Capture the cell that displays the provided text and extract its [X, Y] central coordinate. 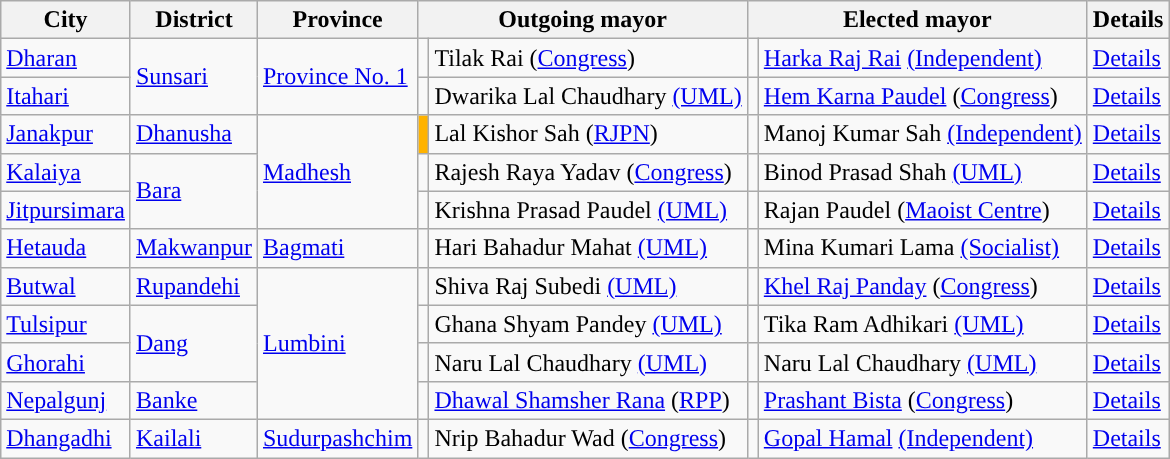
Hem Karna Paudel (Congress) [922, 96]
Dang [194, 343]
Bagmati [337, 248]
Rupandehi [194, 286]
Hari Bahadur Mahat (UML) [588, 248]
Lal Kishor Sah (RJPN) [588, 134]
Dhangadhi [66, 438]
Nrip Bahadur Wad (Congress) [588, 438]
Butwal [66, 286]
Manoj Kumar Sah (Independent) [922, 134]
Dharan [66, 58]
Krishna Prasad Paudel (UML) [588, 210]
Outgoing mayor [582, 20]
Sudurpashchim [337, 438]
Janakpur [66, 134]
Harka Raj Rai (Independent) [922, 58]
Banke [194, 400]
Madhesh [337, 172]
Prashant Bista (Congress) [922, 400]
Bara [194, 191]
Kailali [194, 438]
Hetauda [66, 248]
Lumbini [337, 343]
Kalaiya [66, 172]
Tika Ram Adhikari (UML) [922, 324]
Nepalgunj [66, 400]
Ghana Shyam Pandey (UML) [588, 324]
Binod Prasad Shah (UML) [922, 172]
City [66, 20]
Dhanusha [194, 134]
Shiva Raj Subedi (UML) [588, 286]
Gopal Hamal (Independent) [922, 438]
Khel Raj Panday (Congress) [922, 286]
Dwarika Lal Chaudhary (UML) [588, 96]
Ghorahi [66, 362]
Itahari [66, 96]
Jitpursimara [66, 210]
Mina Kumari Lama (Socialist) [922, 248]
Tulsipur [66, 324]
Rajesh Raya Yadav (Congress) [588, 172]
Tilak Rai (Congress) [588, 58]
Sunsari [194, 77]
Province [337, 20]
Makwanpur [194, 248]
District [194, 20]
Province No. 1 [337, 77]
Elected mayor [917, 20]
Dhawal Shamsher Rana (RPP) [588, 400]
Rajan Paudel (Maoist Centre) [922, 210]
